Identify which cell holds the provided text, then report its (X, Y) central coordinate. 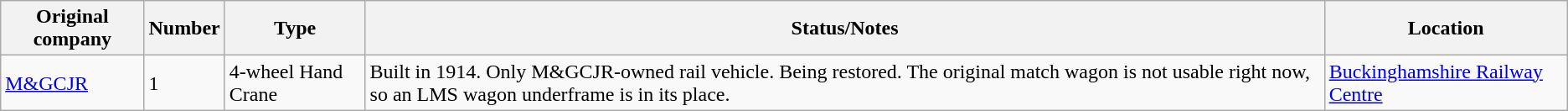
M&GCJR (72, 82)
Original company (72, 29)
Number (184, 29)
Type (295, 29)
Status/Notes (844, 29)
Buckinghamshire Railway Centre (1446, 82)
1 (184, 82)
Location (1446, 29)
4-wheel Hand Crane (295, 82)
